Search for the cell housing the specified text and yield its (X, Y) center coordinate. 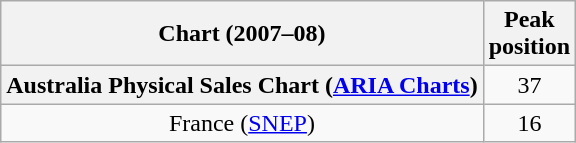
Chart (2007–08) (242, 34)
Australia Physical Sales Chart (ARIA Charts) (242, 85)
France (SNEP) (242, 123)
16 (529, 123)
Peakposition (529, 34)
37 (529, 85)
